Return (x, y) of the center of cell containing provided text 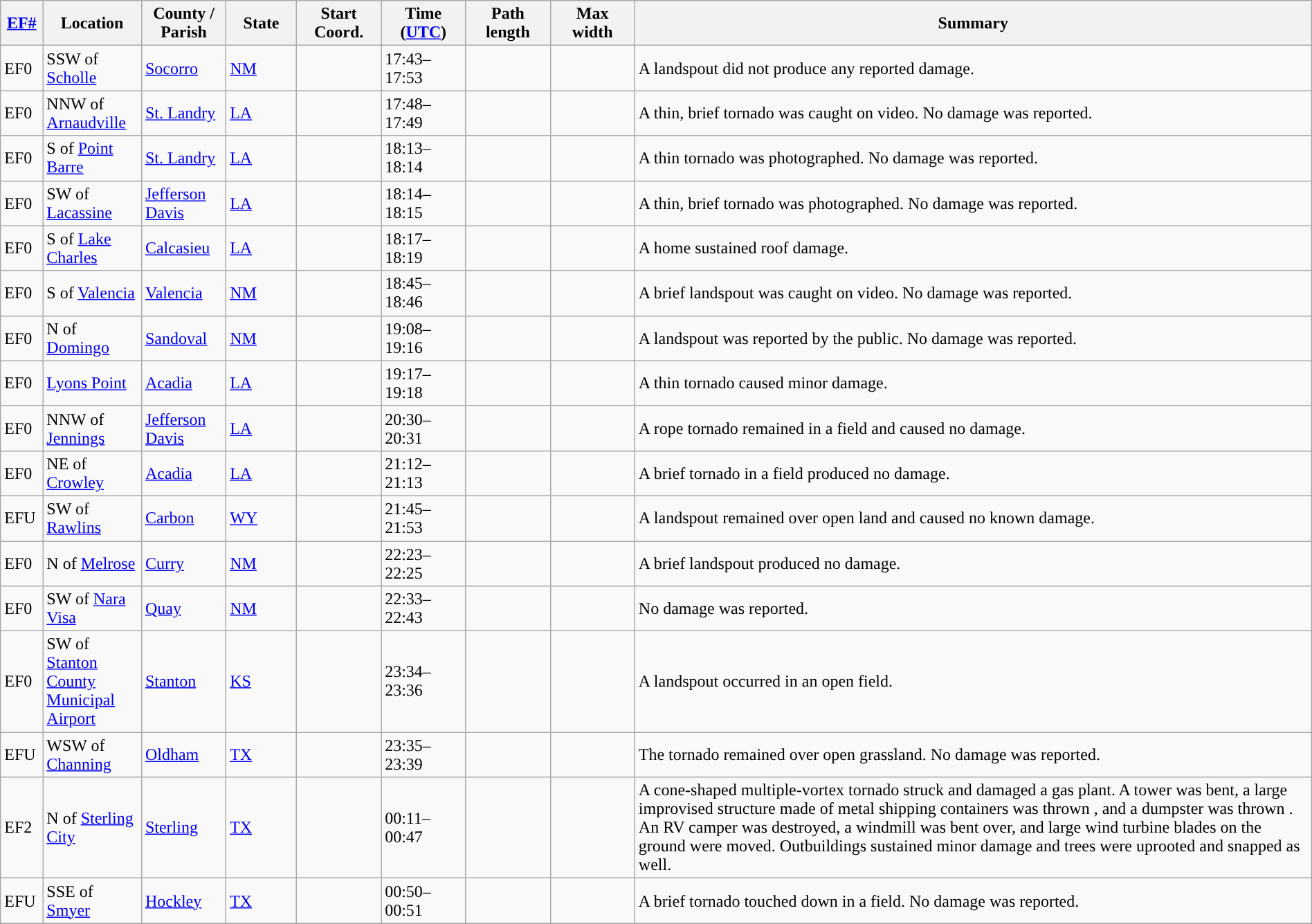
Socorro (183, 68)
Calcasieu (183, 248)
21:45–21:53 (423, 518)
18:13–18:14 (423, 158)
SSE of Smyer (93, 901)
Hockley (183, 901)
Sandoval (183, 338)
SW of Rawlins (93, 518)
The tornado remained over open grassland. No damage was reported. (973, 754)
17:48–17:49 (423, 114)
S of Point Barre (93, 158)
Time (UTC) (423, 24)
County / Parish (183, 24)
A thin, brief tornado was photographed. No damage was reported. (973, 203)
N of Domingo (93, 338)
WY (262, 518)
Valencia (183, 293)
No damage was reported. (973, 609)
Max width (592, 24)
A landspout remained over open land and caused no known damage. (973, 518)
A brief landspout produced no damage. (973, 563)
A thin tornado caused minor damage. (973, 383)
State (262, 24)
Sterling (183, 828)
SW of Nara Visa (93, 609)
18:17–18:19 (423, 248)
A brief landspout was caught on video. No damage was reported. (973, 293)
NE of Crowley (93, 473)
20:30–20:31 (423, 428)
Path length (508, 24)
N of Melrose (93, 563)
23:34–23:36 (423, 682)
19:17–19:18 (423, 383)
Lyons Point (93, 383)
NNW of Jennings (93, 428)
SW of Lacassine (93, 203)
EF2 (22, 828)
Stanton (183, 682)
Start Coord. (338, 24)
KS (262, 682)
Quay (183, 609)
A thin, brief tornado was caught on video. No damage was reported. (973, 114)
19:08–19:16 (423, 338)
Location (93, 24)
A brief tornado in a field produced no damage. (973, 473)
WSW of Channing (93, 754)
18:14–18:15 (423, 203)
S of Valencia (93, 293)
A thin tornado was photographed. No damage was reported. (973, 158)
Summary (973, 24)
SW of Stanton County Municipal Airport (93, 682)
Curry (183, 563)
A home sustained roof damage. (973, 248)
23:35–23:39 (423, 754)
22:23–22:25 (423, 563)
Carbon (183, 518)
SSW of Scholle (93, 68)
NNW of Arnaudville (93, 114)
18:45–18:46 (423, 293)
A landspout occurred in an open field. (973, 682)
A rope tornado remained in a field and caused no damage. (973, 428)
A landspout was reported by the public. No damage was reported. (973, 338)
A landspout did not produce any reported damage. (973, 68)
N of Sterling City (93, 828)
00:50–00:51 (423, 901)
Oldham (183, 754)
22:33–22:43 (423, 609)
S of Lake Charles (93, 248)
21:12–21:13 (423, 473)
A brief tornado touched down in a field. No damage was reported. (973, 901)
00:11–00:47 (423, 828)
EF# (22, 24)
17:43–17:53 (423, 68)
